Identify which cell holds the provided text, then report its [x, y] central coordinate. 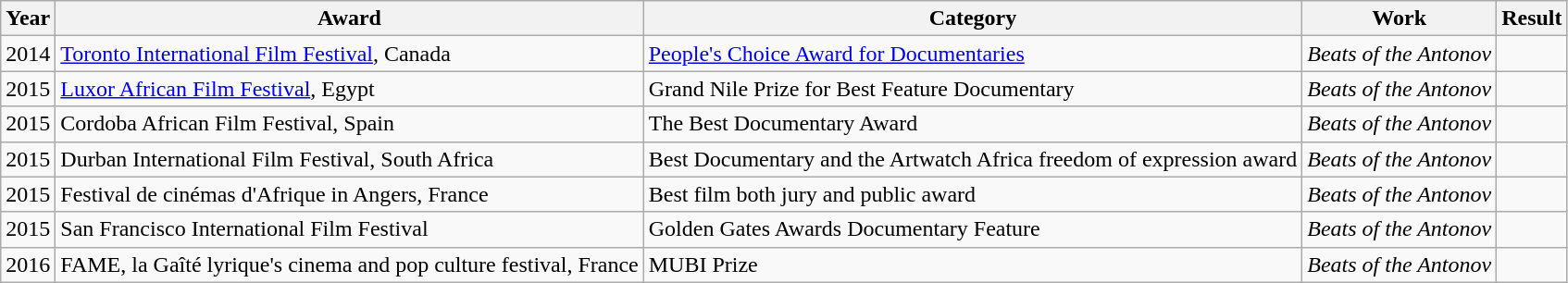
San Francisco International Film Festival [350, 229]
Work [1400, 18]
Luxor African Film Festival, Egypt [350, 89]
MUBI Prize [972, 265]
The Best Documentary Award [972, 124]
FAME, la Gaîté lyrique's cinema and pop culture festival, France [350, 265]
Category [972, 18]
Year [28, 18]
Toronto International Film Festival, Canada [350, 54]
Best Documentary and the Artwatch Africa freedom of expression award [972, 159]
Golden Gates Awards Documentary Feature [972, 229]
Festival de cinémas d'Afrique in Angers, France [350, 194]
People's Choice Award for Documentaries [972, 54]
2014 [28, 54]
Best film both jury and public award [972, 194]
2016 [28, 265]
Award [350, 18]
Grand Nile Prize for Best Feature Documentary [972, 89]
Durban International Film Festival, South Africa [350, 159]
Result [1532, 18]
Cordoba African Film Festival, Spain [350, 124]
